Capture the cell that displays the provided text and extract its [X, Y] central coordinate. 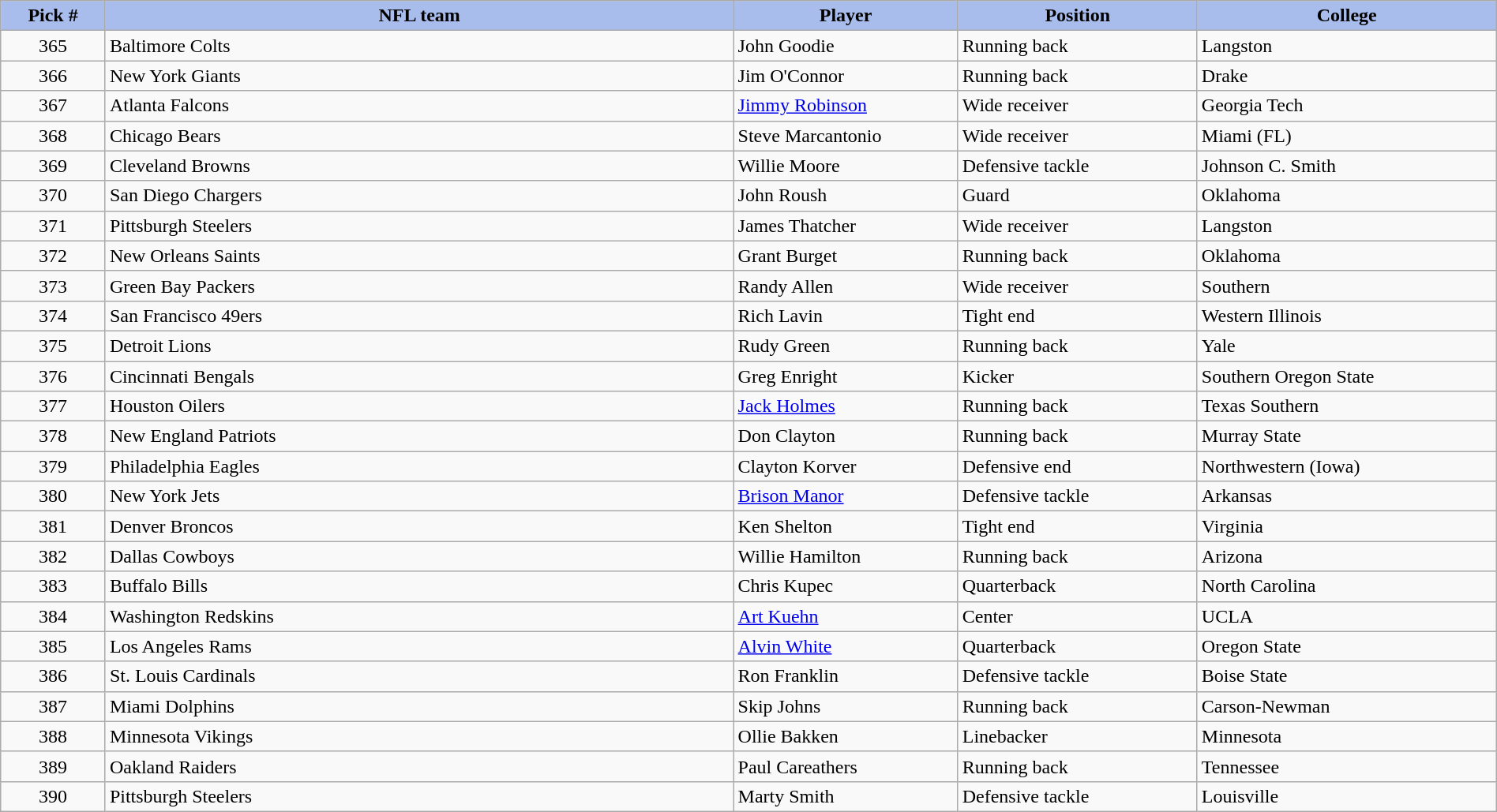
Art Kuehn [846, 616]
373 [54, 286]
Grant Burget [846, 256]
San Diego Chargers [419, 196]
371 [54, 226]
Randy Allen [846, 286]
Rudy Green [846, 346]
New England Patriots [419, 436]
372 [54, 256]
Linebacker [1077, 736]
381 [54, 526]
Oakland Raiders [419, 766]
Southern Oregon State [1347, 376]
UCLA [1347, 616]
369 [54, 166]
Player [846, 16]
Rich Lavin [846, 316]
Georgia Tech [1347, 106]
Virginia [1347, 526]
Baltimore Colts [419, 46]
Brison Manor [846, 496]
Position [1077, 16]
Jim O'Connor [846, 76]
Philadelphia Eagles [419, 466]
Skip Johns [846, 706]
John Goodie [846, 46]
New York Jets [419, 496]
380 [54, 496]
368 [54, 136]
376 [54, 376]
Detroit Lions [419, 346]
Miami Dolphins [419, 706]
Drake [1347, 76]
375 [54, 346]
377 [54, 406]
Louisville [1347, 796]
Ron Franklin [846, 676]
367 [54, 106]
Steve Marcantonio [846, 136]
378 [54, 436]
Cleveland Browns [419, 166]
Western Illinois [1347, 316]
Tennessee [1347, 766]
Kicker [1077, 376]
Southern [1347, 286]
Marty Smith [846, 796]
Washington Redskins [419, 616]
Los Angeles Rams [419, 646]
Ken Shelton [846, 526]
Pick # [54, 16]
Miami (FL) [1347, 136]
Greg Enright [846, 376]
Chris Kupec [846, 586]
New Orleans Saints [419, 256]
382 [54, 556]
Minnesota Vikings [419, 736]
Jack Holmes [846, 406]
374 [54, 316]
Clayton Korver [846, 466]
Carson-Newman [1347, 706]
North Carolina [1347, 586]
Buffalo Bills [419, 586]
NFL team [419, 16]
Oregon State [1347, 646]
Defensive end [1077, 466]
379 [54, 466]
John Roush [846, 196]
390 [54, 796]
Murray State [1347, 436]
San Francisco 49ers [419, 316]
Denver Broncos [419, 526]
384 [54, 616]
Arizona [1347, 556]
Jimmy Robinson [846, 106]
College [1347, 16]
Ollie Bakken [846, 736]
Willie Moore [846, 166]
Arkansas [1347, 496]
365 [54, 46]
Texas Southern [1347, 406]
Center [1077, 616]
Atlanta Falcons [419, 106]
Boise State [1347, 676]
Yale [1347, 346]
370 [54, 196]
St. Louis Cardinals [419, 676]
383 [54, 586]
387 [54, 706]
Paul Careathers [846, 766]
Don Clayton [846, 436]
New York Giants [419, 76]
386 [54, 676]
388 [54, 736]
Cincinnati Bengals [419, 376]
Minnesota [1347, 736]
Guard [1077, 196]
366 [54, 76]
Green Bay Packers [419, 286]
Dallas Cowboys [419, 556]
385 [54, 646]
Alvin White [846, 646]
Houston Oilers [419, 406]
389 [54, 766]
Northwestern (Iowa) [1347, 466]
Johnson C. Smith [1347, 166]
Chicago Bears [419, 136]
Willie Hamilton [846, 556]
James Thatcher [846, 226]
